Determine the (X, Y) coordinate at the center of the cell enclosing the given text.  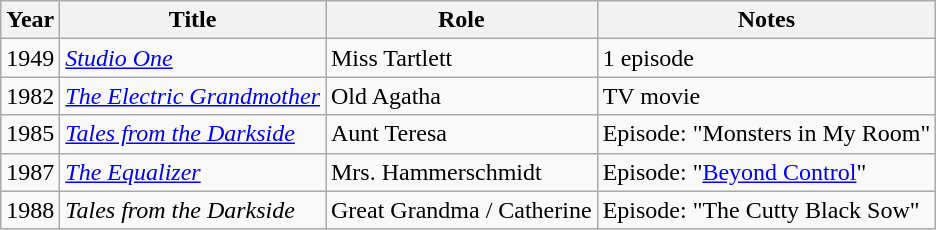
Aunt Teresa (462, 134)
Title (193, 20)
TV movie (766, 96)
Year (30, 20)
Role (462, 20)
Studio One (193, 58)
1987 (30, 172)
1982 (30, 96)
The Equalizer (193, 172)
Miss Tartlett (462, 58)
Mrs. Hammerschmidt (462, 172)
Notes (766, 20)
Great Grandma / Catherine (462, 210)
1985 (30, 134)
Episode: "Beyond Control" (766, 172)
1988 (30, 210)
Old Agatha (462, 96)
1949 (30, 58)
The Electric Grandmother (193, 96)
Episode: "Monsters in My Room" (766, 134)
Episode: "The Cutty Black Sow" (766, 210)
1 episode (766, 58)
